Return (X, Y) of the center of cell containing provided text 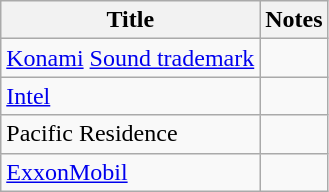
Notes (294, 20)
ExxonMobil (130, 172)
Title (130, 20)
Pacific Residence (130, 134)
Intel (130, 96)
Konami Sound trademark (130, 58)
